Provide the (X, Y) coordinate of the cell's center where the given text is located.  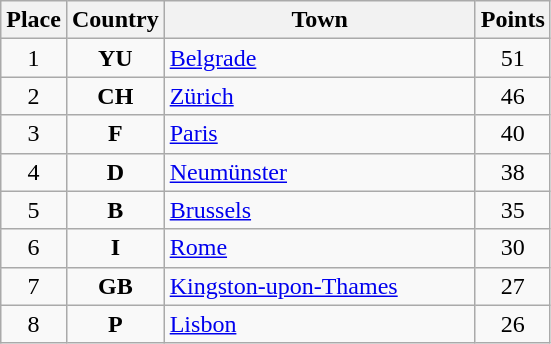
1 (34, 58)
Lisbon (320, 324)
F (115, 134)
Kingston-upon-Thames (320, 286)
B (115, 210)
27 (512, 286)
Brussels (320, 210)
3 (34, 134)
6 (34, 248)
Country (115, 20)
Place (34, 20)
35 (512, 210)
8 (34, 324)
51 (512, 58)
4 (34, 172)
26 (512, 324)
I (115, 248)
D (115, 172)
7 (34, 286)
GB (115, 286)
30 (512, 248)
Paris (320, 134)
Points (512, 20)
Zürich (320, 96)
Neumünster (320, 172)
Rome (320, 248)
2 (34, 96)
YU (115, 58)
40 (512, 134)
CH (115, 96)
38 (512, 172)
5 (34, 210)
Town (320, 20)
Belgrade (320, 58)
P (115, 324)
46 (512, 96)
